Provide the (X, Y) coordinate of the cell's center where the given text is located.  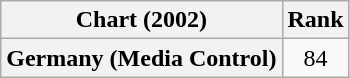
Rank (316, 20)
Germany (Media Control) (142, 58)
84 (316, 58)
Chart (2002) (142, 20)
